Identify which cell holds the provided text, then report its (X, Y) central coordinate. 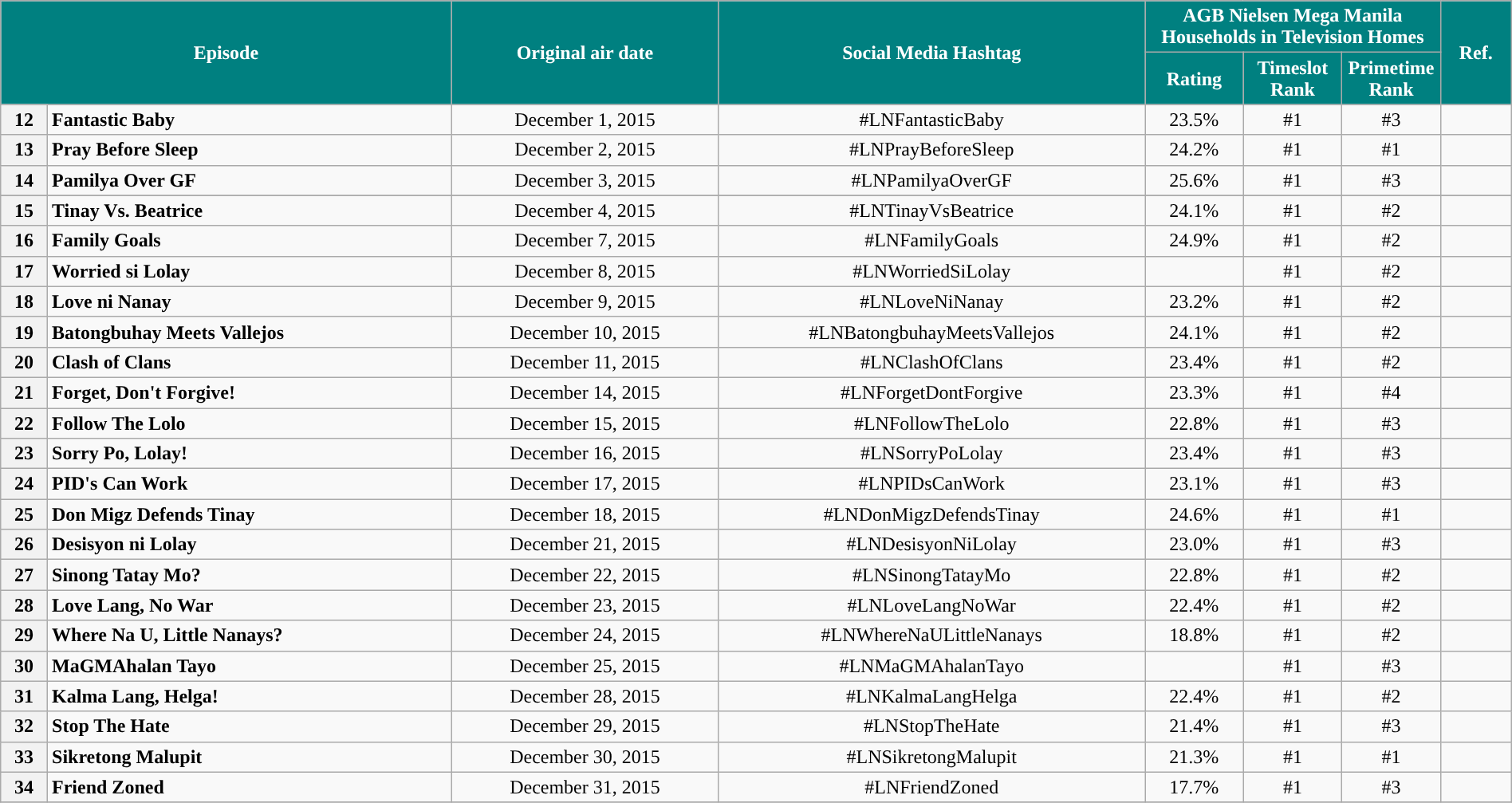
PID's Can Work (250, 484)
December 10, 2015 (585, 332)
Kalma Lang, Helga! (250, 696)
#LNDesisyonNiLolay (931, 545)
December 11, 2015 (585, 362)
Pray Before Sleep (250, 150)
20 (24, 362)
December 14, 2015 (585, 392)
#LNWhereNaULittleNanays (931, 636)
13 (24, 150)
Episode (226, 53)
December 31, 2015 (585, 787)
23 (24, 454)
December 15, 2015 (585, 423)
Rating (1195, 78)
Worried si Lolay (250, 271)
34 (24, 787)
Tinay Vs. Beatrice (250, 211)
17 (24, 271)
December 24, 2015 (585, 636)
28 (24, 605)
24.2% (1195, 150)
Primetime Rank (1392, 78)
30 (24, 666)
Forget, Don't Forgive! (250, 392)
14 (24, 180)
21.4% (1195, 726)
23.5% (1195, 120)
#LNLoveLangNoWar (931, 605)
23.1% (1195, 484)
Clash of Clans (250, 362)
Stop The Hate (250, 726)
December 18, 2015 (585, 514)
Don Migz Defends Tinay (250, 514)
December 22, 2015 (585, 575)
24 (24, 484)
Family Goals (250, 241)
December 17, 2015 (585, 484)
#LNKalmaLangHelga (931, 696)
17.7% (1195, 787)
Sikretong Malupit (250, 757)
December 3, 2015 (585, 180)
22 (24, 423)
December 21, 2015 (585, 545)
16 (24, 241)
Fantastic Baby (250, 120)
27 (24, 575)
#LNPamilyaOverGF (931, 180)
#LNClashOfClans (931, 362)
MaGMAhalan Tayo (250, 666)
#LNPrayBeforeSleep (931, 150)
AGB Nielsen Mega Manila Households in Television Homes (1293, 27)
24.9% (1195, 241)
Love Lang, No War (250, 605)
December 16, 2015 (585, 454)
Sorry Po, Lolay! (250, 454)
32 (24, 726)
December 23, 2015 (585, 605)
Ref. (1475, 53)
#LNStopTheHate (931, 726)
#LNBatongbuhayMeetsVallejos (931, 332)
Pamilya Over GF (250, 180)
December 25, 2015 (585, 666)
#LNMaGMAhalanTayo (931, 666)
31 (24, 696)
#LNLoveNiNanay (931, 301)
#LNDonMigzDefendsTinay (931, 514)
#LNTinayVsBeatrice (931, 211)
#LNFamilyGoals (931, 241)
25 (24, 514)
December 7, 2015 (585, 241)
#LNFollowTheLolo (931, 423)
#LNFriendZoned (931, 787)
December 28, 2015 (585, 696)
33 (24, 757)
#LNWorriedSiLolay (931, 271)
12 (24, 120)
December 2, 2015 (585, 150)
23.2% (1195, 301)
26 (24, 545)
December 29, 2015 (585, 726)
Where Na U, Little Nanays? (250, 636)
December 9, 2015 (585, 301)
Love ni Nanay (250, 301)
21.3% (1195, 757)
Social Media Hashtag (931, 53)
December 30, 2015 (585, 757)
#LNFantasticBaby (931, 120)
Timeslot Rank (1293, 78)
23.3% (1195, 392)
#LNPIDsCanWork (931, 484)
#LNSinongTatayMo (931, 575)
25.6% (1195, 180)
Original air date (585, 53)
29 (24, 636)
21 (24, 392)
December 8, 2015 (585, 271)
19 (24, 332)
24.6% (1195, 514)
#LNForgetDontForgive (931, 392)
18.8% (1195, 636)
#4 (1392, 392)
18 (24, 301)
Friend Zoned (250, 787)
23.0% (1195, 545)
December 4, 2015 (585, 211)
Desisyon ni Lolay (250, 545)
#LNSorryPoLolay (931, 454)
Sinong Tatay Mo? (250, 575)
December 1, 2015 (585, 120)
#LNSikretongMalupit (931, 757)
Follow The Lolo (250, 423)
Batongbuhay Meets Vallejos (250, 332)
15 (24, 211)
